Determine the (X, Y) coordinate at the center of the cell enclosing the given text.  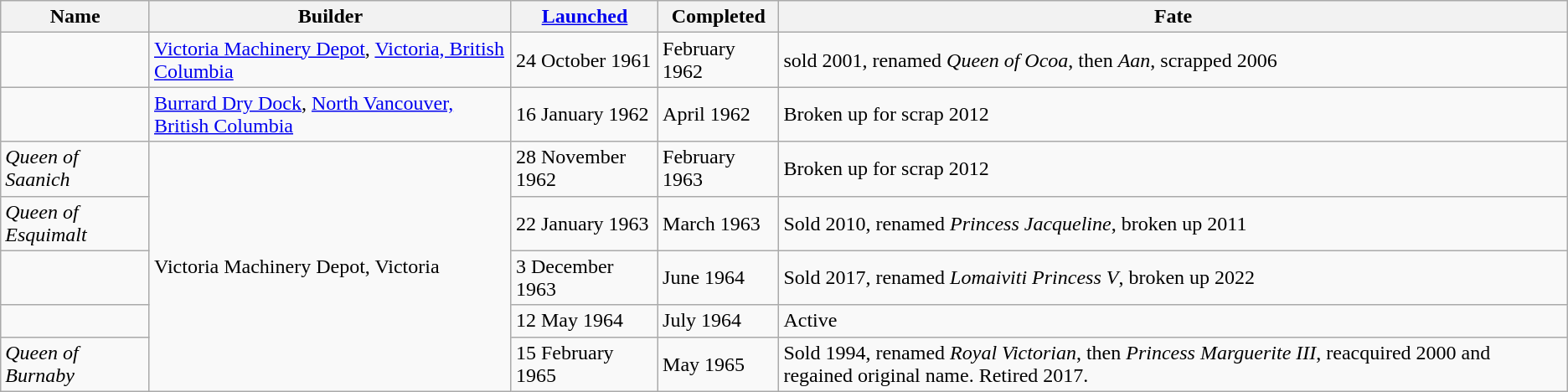
June 1964 (719, 278)
12 May 1964 (585, 321)
February 1963 (719, 169)
28 November 1962 (585, 169)
Burrard Dry Dock, North Vancouver, British Columbia (330, 114)
Queen of Burnaby (75, 364)
Victoria Machinery Depot, Victoria (330, 266)
February 1962 (719, 60)
sold 2001, renamed Queen of Ocoa, then Aan, scrapped 2006 (1173, 60)
15 February 1965 (585, 364)
22 January 1963 (585, 223)
Victoria Machinery Depot, Victoria, British Columbia (330, 60)
Completed (719, 17)
July 1964 (719, 321)
May 1965 (719, 364)
Sold 2017, renamed Lomaiviti Princess V, broken up 2022 (1173, 278)
April 1962 (719, 114)
Queen of Esquimalt (75, 223)
3 December 1963 (585, 278)
Sold 1994, renamed Royal Victorian, then Princess Marguerite III, reacquired 2000 and regained original name. Retired 2017. (1173, 364)
Active (1173, 321)
24 October 1961 (585, 60)
March 1963 (719, 223)
Fate (1173, 17)
Sold 2010, renamed Princess Jacqueline, broken up 2011 (1173, 223)
Builder (330, 17)
Queen of Saanich (75, 169)
Name (75, 17)
Launched (585, 17)
16 January 1962 (585, 114)
